Find where the given text appears and provide that cell's center as [x, y] coordinate. 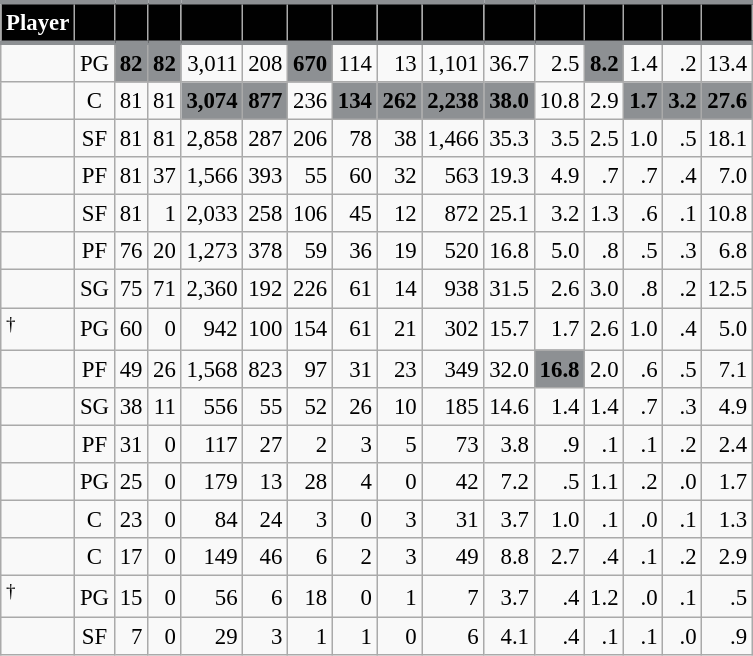
1,273 [212, 251]
73 [453, 444]
4 [354, 482]
76 [130, 251]
1.1 [604, 482]
938 [453, 289]
106 [310, 214]
25.1 [509, 214]
71 [164, 289]
7.1 [727, 369]
59 [310, 251]
192 [266, 289]
823 [266, 369]
1,466 [453, 139]
56 [212, 596]
31.5 [509, 289]
3.0 [604, 289]
24 [266, 519]
287 [266, 139]
2,858 [212, 139]
4.1 [509, 637]
3.5 [559, 139]
149 [212, 557]
36.7 [509, 62]
38.0 [509, 101]
10 [400, 406]
2.7 [559, 557]
13.4 [727, 62]
556 [212, 406]
32.0 [509, 369]
117 [212, 444]
100 [266, 329]
52 [310, 406]
19.3 [509, 176]
6.8 [727, 251]
7.0 [727, 176]
18 [310, 596]
17 [130, 557]
35.3 [509, 139]
3.8 [509, 444]
236 [310, 101]
520 [453, 251]
11 [164, 406]
2,360 [212, 289]
28 [310, 482]
2.4 [727, 444]
393 [266, 176]
563 [453, 176]
42 [453, 482]
114 [354, 62]
1,566 [212, 176]
942 [212, 329]
75 [130, 289]
7.2 [509, 482]
1.2 [604, 596]
Player [38, 22]
14.6 [509, 406]
15.7 [509, 329]
32 [400, 176]
1,101 [453, 62]
378 [266, 251]
872 [453, 214]
154 [310, 329]
2,238 [453, 101]
179 [212, 482]
208 [266, 62]
21 [400, 329]
14 [400, 289]
29 [212, 637]
302 [453, 329]
134 [354, 101]
8.2 [604, 62]
37 [164, 176]
12.5 [727, 289]
206 [310, 139]
258 [266, 214]
877 [266, 101]
19 [400, 251]
12 [400, 214]
185 [453, 406]
8.8 [509, 557]
27 [266, 444]
25 [130, 482]
262 [400, 101]
670 [310, 62]
3,074 [212, 101]
15 [130, 596]
349 [453, 369]
1,568 [212, 369]
18.1 [727, 139]
2,033 [212, 214]
36 [354, 251]
226 [310, 289]
97 [310, 369]
2.0 [604, 369]
45 [354, 214]
20 [164, 251]
5 [400, 444]
46 [266, 557]
78 [354, 139]
3,011 [212, 62]
27.6 [727, 101]
84 [212, 519]
